Return (X, Y) of the center of cell containing provided text 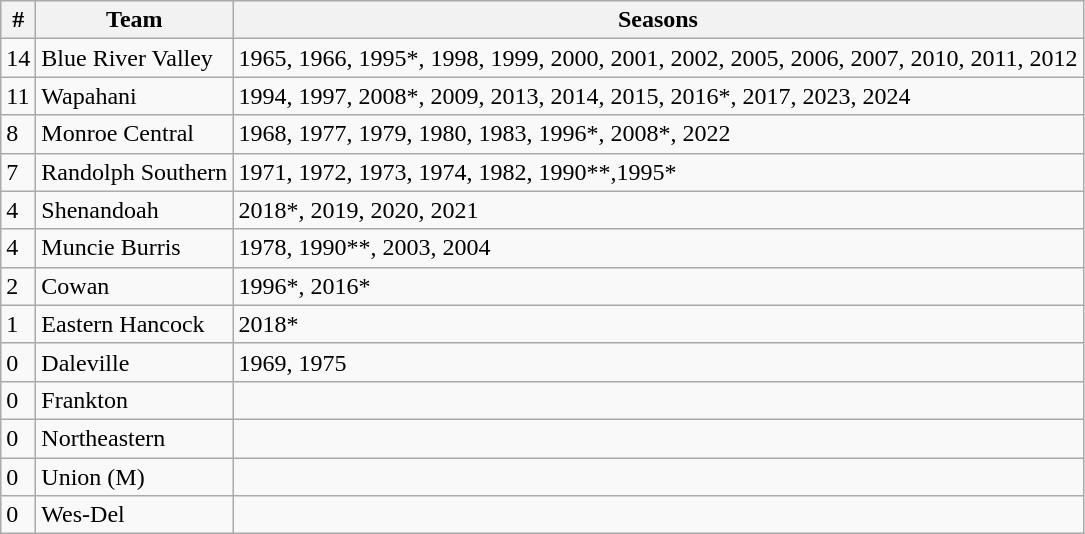
Seasons (658, 20)
1994, 1997, 2008*, 2009, 2013, 2014, 2015, 2016*, 2017, 2023, 2024 (658, 96)
Frankton (134, 400)
7 (18, 172)
1968, 1977, 1979, 1980, 1983, 1996*, 2008*, 2022 (658, 134)
Eastern Hancock (134, 324)
Randolph Southern (134, 172)
2018*, 2019, 2020, 2021 (658, 210)
8 (18, 134)
Blue River Valley (134, 58)
1965, 1966, 1995*, 1998, 1999, 2000, 2001, 2002, 2005, 2006, 2007, 2010, 2011, 2012 (658, 58)
Daleville (134, 362)
1969, 1975 (658, 362)
11 (18, 96)
Monroe Central (134, 134)
Shenandoah (134, 210)
1996*, 2016* (658, 286)
Team (134, 20)
Cowan (134, 286)
Northeastern (134, 438)
1971, 1972, 1973, 1974, 1982, 1990**,1995* (658, 172)
Wes-Del (134, 515)
Wapahani (134, 96)
1 (18, 324)
# (18, 20)
1978, 1990**, 2003, 2004 (658, 248)
2 (18, 286)
Union (M) (134, 477)
2018* (658, 324)
Muncie Burris (134, 248)
14 (18, 58)
